Find where the given text appears and provide that cell's center as [x, y] coordinate. 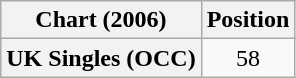
Chart (2006) [101, 20]
Position [248, 20]
58 [248, 58]
UK Singles (OCC) [101, 58]
